Provide the (X, Y) coordinate of the cell's center where the given text is located.  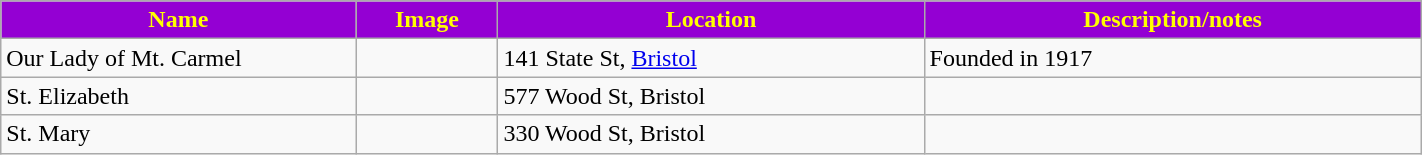
577 Wood St, Bristol (711, 96)
330 Wood St, Bristol (711, 134)
Our Lady of Mt. Carmel (178, 58)
St. Elizabeth (178, 96)
141 State St, Bristol (711, 58)
Founded in 1917 (1172, 58)
Location (711, 20)
Name (178, 20)
Image (427, 20)
Description/notes (1172, 20)
St. Mary (178, 134)
